Return the (X, Y) coordinate for the center point of the cell that contains the specified text.  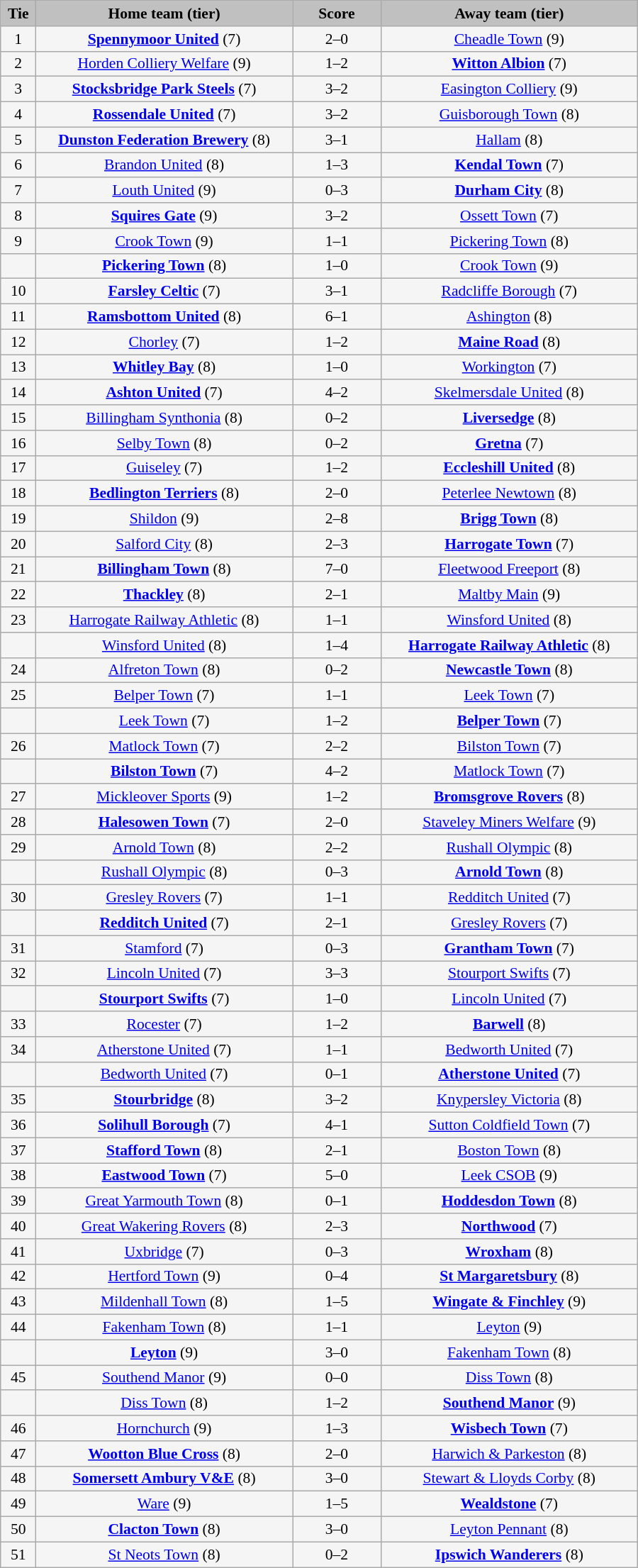
Uxbridge (7) (164, 1252)
47 (18, 1454)
Mildenhall Town (8) (164, 1302)
Great Yarmouth Town (8) (164, 1201)
29 (18, 847)
0–0 (337, 1378)
Squires Gate (9) (164, 216)
17 (18, 468)
Ossett Town (7) (509, 216)
Maine Road (8) (509, 342)
Rocester (7) (164, 1024)
4 (18, 115)
0–4 (337, 1277)
Hoddesdon Town (8) (509, 1201)
Guiseley (7) (164, 468)
2–8 (337, 519)
Rossendale United (7) (164, 115)
31 (18, 948)
Halesowen Town (7) (164, 822)
Wootton Blue Cross (8) (164, 1454)
Louth United (9) (164, 191)
28 (18, 822)
Bromsgrove Rovers (8) (509, 797)
Hornchurch (9) (164, 1428)
Wisbech Town (7) (509, 1428)
49 (18, 1504)
Ramsbottom United (8) (164, 317)
Knypersley Victoria (8) (509, 1100)
1 (18, 39)
51 (18, 1555)
38 (18, 1176)
Great Wakering Rovers (8) (164, 1226)
Home team (tier) (164, 13)
Peterlee Newtown (8) (509, 494)
22 (18, 595)
19 (18, 519)
Workington (7) (509, 367)
46 (18, 1428)
45 (18, 1378)
13 (18, 367)
3 (18, 89)
Staveley Miners Welfare (9) (509, 822)
36 (18, 1125)
11 (18, 317)
Chorley (7) (164, 342)
Boston Town (8) (509, 1150)
Maltby Main (9) (509, 595)
Dunston Federation Brewery (8) (164, 140)
Newcastle Town (8) (509, 670)
Eastwood Town (7) (164, 1176)
16 (18, 443)
Horden Colliery Welfare (9) (164, 64)
24 (18, 670)
41 (18, 1252)
Brandon United (8) (164, 165)
32 (18, 974)
Solihull Borough (7) (164, 1125)
Cheadle Town (9) (509, 39)
Witton Albion (7) (509, 64)
Away team (tier) (509, 13)
Leek CSOB (9) (509, 1176)
Wingate & Finchley (9) (509, 1302)
Billingham Town (8) (164, 569)
St Neots Town (8) (164, 1555)
Harrogate Town (7) (509, 544)
Ashton United (7) (164, 393)
33 (18, 1024)
Wroxham (8) (509, 1252)
Stocksbridge Park Steels (7) (164, 89)
42 (18, 1277)
Ashington (8) (509, 317)
Northwood (7) (509, 1226)
Gretna (7) (509, 443)
Whitley Bay (8) (164, 367)
Farsley Celtic (7) (164, 291)
Fleetwood Freeport (8) (509, 569)
15 (18, 418)
Kendal Town (7) (509, 165)
5 (18, 140)
Brigg Town (8) (509, 519)
Selby Town (8) (164, 443)
9 (18, 241)
40 (18, 1226)
48 (18, 1479)
Alfreton Town (8) (164, 670)
Ware (9) (164, 1504)
Durham City (8) (509, 191)
26 (18, 746)
14 (18, 393)
Stafford Town (8) (164, 1150)
Harwich & Parkeston (8) (509, 1454)
34 (18, 1050)
20 (18, 544)
Tie (18, 13)
Billingham Synthonia (8) (164, 418)
Thackley (8) (164, 595)
Spennymoor United (7) (164, 39)
35 (18, 1100)
50 (18, 1530)
30 (18, 898)
Grantham Town (7) (509, 948)
Skelmersdale United (8) (509, 393)
Radcliffe Borough (7) (509, 291)
8 (18, 216)
Hertford Town (9) (164, 1277)
Mickleover Sports (9) (164, 797)
10 (18, 291)
39 (18, 1201)
3–3 (337, 974)
Salford City (8) (164, 544)
Hallam (8) (509, 140)
6–1 (337, 317)
Bedlington Terriers (8) (164, 494)
7 (18, 191)
Barwell (8) (509, 1024)
18 (18, 494)
25 (18, 696)
Stamford (7) (164, 948)
6 (18, 165)
St Margaretsbury (8) (509, 1277)
Stewart & Lloyds Corby (8) (509, 1479)
Ipswich Wanderers (8) (509, 1555)
7–0 (337, 569)
1–4 (337, 645)
21 (18, 569)
Liversedge (8) (509, 418)
27 (18, 797)
Sutton Coldfield Town (7) (509, 1125)
4–1 (337, 1125)
2 (18, 64)
37 (18, 1150)
Shildon (9) (164, 519)
Easington Colliery (9) (509, 89)
44 (18, 1328)
5–0 (337, 1176)
Wealdstone (7) (509, 1504)
Somersett Ambury V&E (8) (164, 1479)
Clacton Town (8) (164, 1530)
23 (18, 620)
Score (337, 13)
Leyton Pennant (8) (509, 1530)
Eccleshill United (8) (509, 468)
43 (18, 1302)
Stourbridge (8) (164, 1100)
12 (18, 342)
Guisborough Town (8) (509, 115)
